Capture the cell that displays the provided text and extract its (x, y) central coordinate. 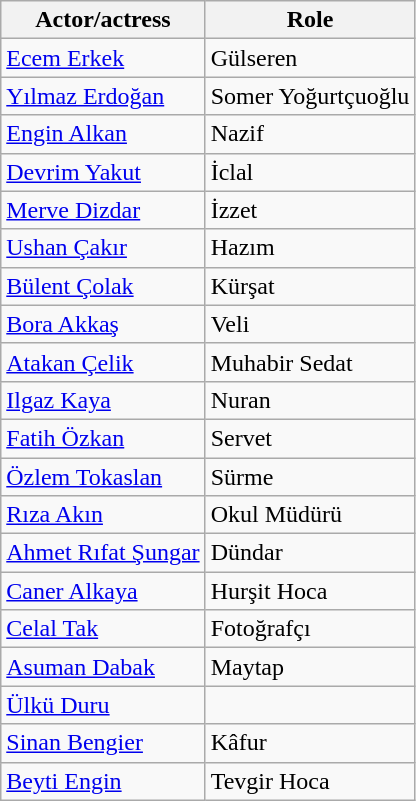
Yılmaz Erdoğan (103, 96)
Asuman Dabak (103, 667)
Hazım (310, 248)
Sinan Bengier (103, 743)
Ushan Çakır (103, 248)
Merve Dizdar (103, 210)
Ülkü Duru (103, 705)
Somer Yoğurtçuoğlu (310, 96)
Sürme (310, 477)
Devrim Yakut (103, 172)
Kürşat (310, 286)
Caner Alkaya (103, 591)
Beyti Engin (103, 781)
Atakan Çelik (103, 362)
Veli (310, 324)
Bora Akkaş (103, 324)
Muhabir Sedat (310, 362)
Nuran (310, 400)
Gülseren (310, 58)
Kâfur (310, 743)
Bülent Çolak (103, 286)
İclal (310, 172)
İzzet (310, 210)
Özlem Tokaslan (103, 477)
Engin Alkan (103, 134)
Actor/actress (103, 20)
Fotoğrafçı (310, 629)
Role (310, 20)
Fatih Özkan (103, 438)
Ahmet Rıfat Şungar (103, 553)
Maytap (310, 667)
Tevgir Hoca (310, 781)
Ecem Erkek (103, 58)
Dündar (310, 553)
Ilgaz Kaya (103, 400)
Hurşit Hoca (310, 591)
Okul Müdürü (310, 515)
Servet (310, 438)
Celal Tak (103, 629)
Nazif (310, 134)
Rıza Akın (103, 515)
